Identify which cell holds the provided text, then report its (x, y) central coordinate. 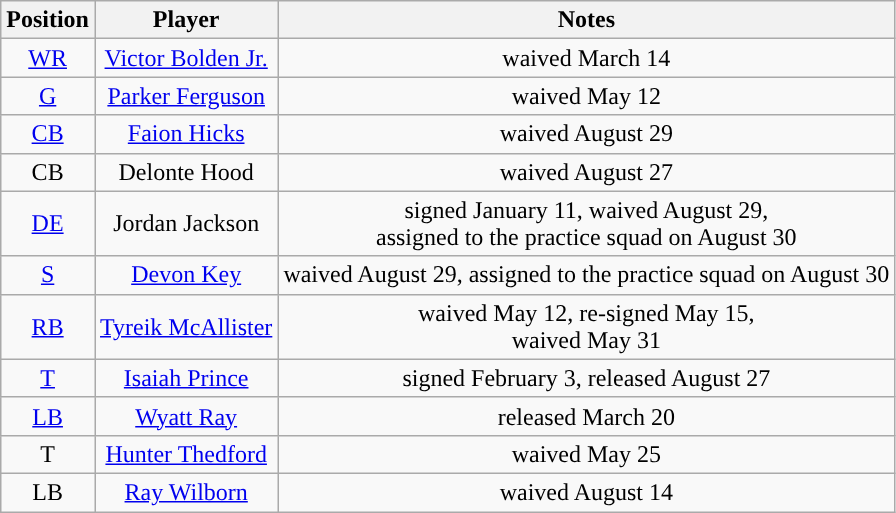
Parker Ferguson (186, 96)
DE (48, 224)
waived May 12, re-signed May 15,waived May 31 (586, 326)
signed February 3, released August 27 (586, 378)
Ray Wilborn (186, 492)
Tyreik McAllister (186, 326)
waived August 29 (586, 134)
Player (186, 20)
signed January 11, waived August 29,assigned to the practice squad on August 30 (586, 224)
released March 20 (586, 416)
Notes (586, 20)
Isaiah Prince (186, 378)
Jordan Jackson (186, 224)
Delonte Hood (186, 172)
waived August 27 (586, 172)
Victor Bolden Jr. (186, 58)
waived May 12 (586, 96)
waived May 25 (586, 454)
Devon Key (186, 275)
waived August 14 (586, 492)
waived March 14 (586, 58)
waived August 29, assigned to the practice squad on August 30 (586, 275)
Wyatt Ray (186, 416)
Hunter Thedford (186, 454)
Position (48, 20)
G (48, 96)
Faion Hicks (186, 134)
S (48, 275)
RB (48, 326)
WR (48, 58)
